Return the [x, y] coordinate for the center point of the cell that contains the specified text.  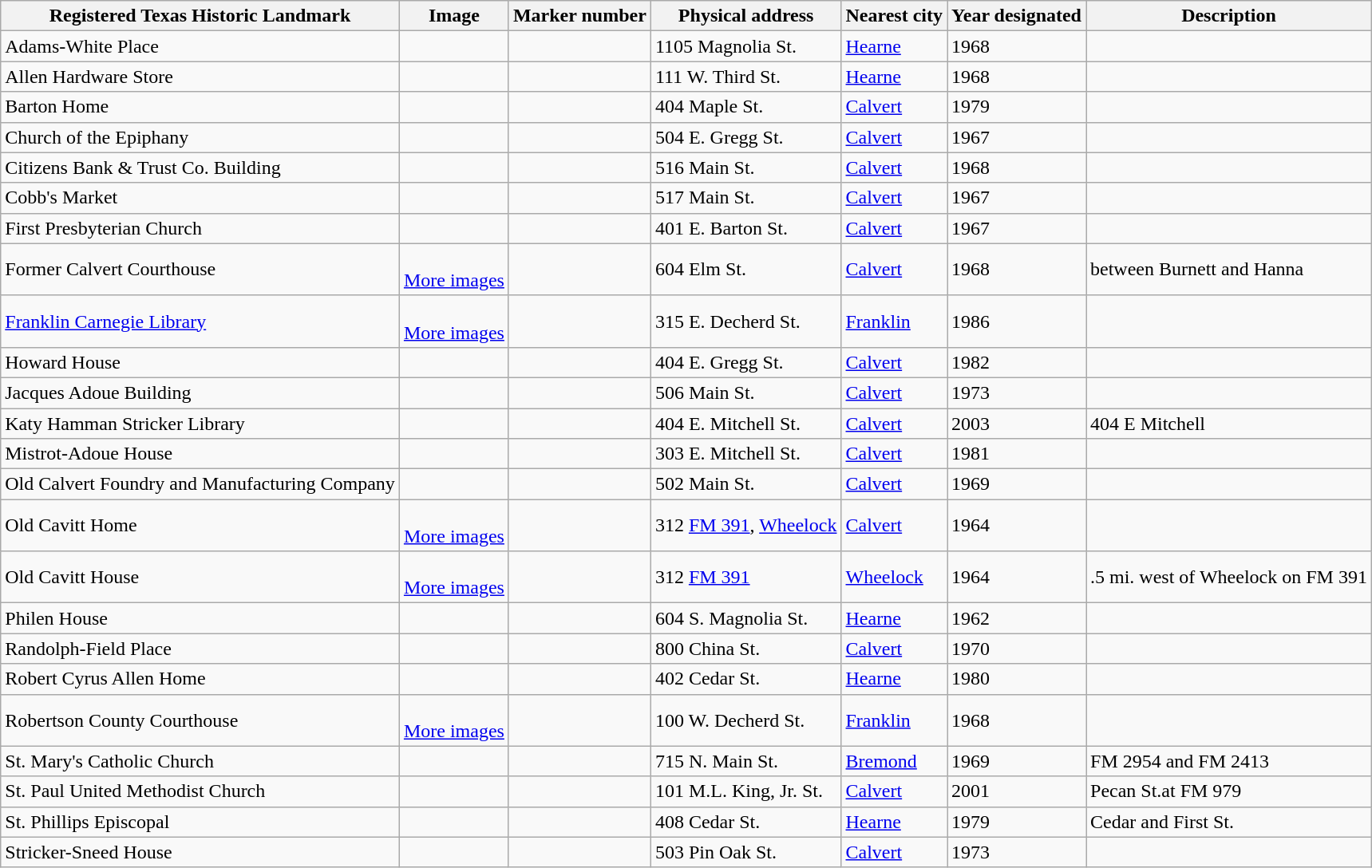
Year designated [1017, 16]
Old Cavitt House [200, 578]
504 E. Gregg St. [745, 137]
Franklin Carnegie Library [200, 321]
Robert Cyrus Allen Home [200, 679]
St. Phillips Episcopal [200, 822]
.5 mi. west of Wheelock on FM 391 [1228, 578]
604 S. Magnolia St. [745, 618]
303 E. Mitchell St. [745, 454]
1982 [1017, 362]
408 Cedar St. [745, 822]
404 E. Gregg St. [745, 362]
Marker number [579, 16]
100 W. Decherd St. [745, 720]
between Burnett and Hanna [1228, 270]
Image [453, 16]
Stricker-Sneed House [200, 852]
Allen Hardware Store [200, 77]
1981 [1017, 454]
315 E. Decherd St. [745, 321]
715 N. Main St. [745, 761]
FM 2954 and FM 2413 [1228, 761]
2003 [1017, 424]
Howard House [200, 362]
St. Mary's Catholic Church [200, 761]
1986 [1017, 321]
2001 [1017, 791]
312 FM 391, Wheelock [745, 525]
604 Elm St. [745, 270]
Registered Texas Historic Landmark [200, 16]
800 China St. [745, 649]
First Presbyterian Church [200, 228]
St. Paul United Methodist Church [200, 791]
312 FM 391 [745, 578]
Katy Hamman Stricker Library [200, 424]
Adams-White Place [200, 46]
Wheelock [894, 578]
Pecan St.at FM 979 [1228, 791]
Old Cavitt Home [200, 525]
Philen House [200, 618]
404 Maple St. [745, 107]
Former Calvert Courthouse [200, 270]
1105 Magnolia St. [745, 46]
Robertson County Courthouse [200, 720]
Citizens Bank & Trust Co. Building [200, 168]
Old Calvert Foundry and Manufacturing Company [200, 484]
404 E Mitchell [1228, 424]
503 Pin Oak St. [745, 852]
111 W. Third St. [745, 77]
Bremond [894, 761]
404 E. Mitchell St. [745, 424]
502 Main St. [745, 484]
Mistrot-Adoue House [200, 454]
517 Main St. [745, 198]
Physical address [745, 16]
506 Main St. [745, 393]
402 Cedar St. [745, 679]
1980 [1017, 679]
Jacques Adoue Building [200, 393]
Randolph-Field Place [200, 649]
401 E. Barton St. [745, 228]
1970 [1017, 649]
Church of the Epiphany [200, 137]
Barton Home [200, 107]
Description [1228, 16]
516 Main St. [745, 168]
101 M.L. King, Jr. St. [745, 791]
Nearest city [894, 16]
1962 [1017, 618]
Cobb's Market [200, 198]
Cedar and First St. [1228, 822]
